For the text-containing cell, return its midpoint in (X, Y) coordinate format. 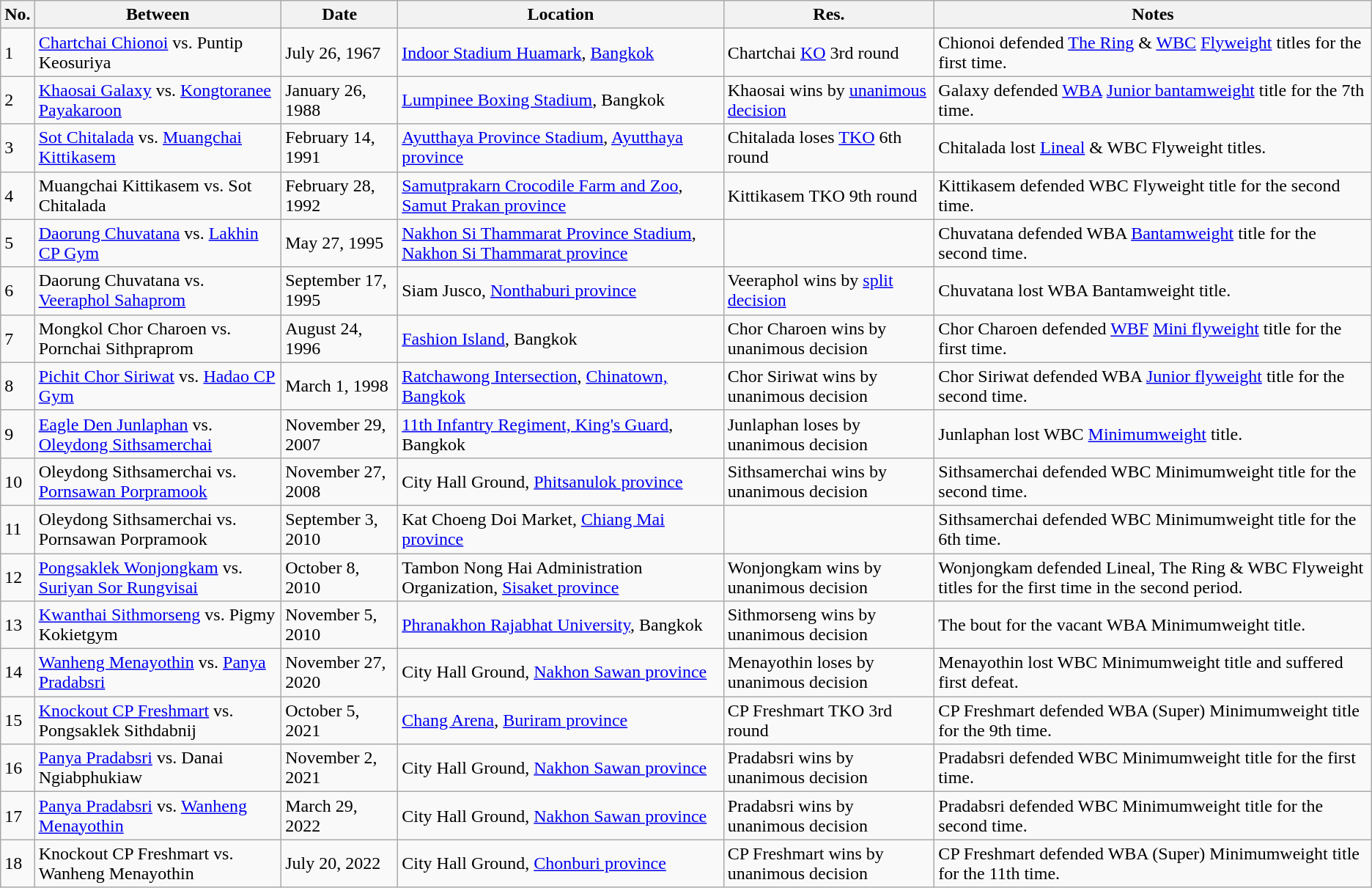
Sot Chitalada vs. Muangchai Kittikasem (158, 148)
February 14, 1991 (340, 148)
Fashion Island, Bangkok (561, 339)
Date (340, 15)
5 (18, 243)
Sithmorseng wins by unanimous decision (829, 625)
10 (18, 481)
November 2, 2021 (340, 768)
16 (18, 768)
Kittikasem defended WBC Flyweight title for the second time. (1153, 195)
January 26, 1988 (340, 100)
1 (18, 53)
February 28, 1992 (340, 195)
9 (18, 434)
May 27, 1995 (340, 243)
September 17, 1995 (340, 290)
Chor Charoen defended WBF Mini flyweight title for the first time. (1153, 339)
Panya Pradabsri vs. Danai Ngiabphukiaw (158, 768)
Phranakhon Rajabhat University, Bangkok (561, 625)
City Hall Ground, Chonburi province (561, 864)
Indoor Stadium Huamark, Bangkok (561, 53)
CP Freshmart TKO 3rd round (829, 720)
Panya Pradabsri vs. Wanheng Menayothin (158, 815)
Wanheng Menayothin vs. Panya Pradabsri (158, 673)
Chionoi defended The Ring & WBC Flyweight titles for the first time. (1153, 53)
2 (18, 100)
Khaosai wins by unanimous decision (829, 100)
Pradabsri defended WBC Minimumweight title for the second time. (1153, 815)
Res. (829, 15)
8 (18, 386)
Eagle Den Junlaphan vs. Oleydong Sithsamerchai (158, 434)
Galaxy defended WBA Junior bantamweight title for the 7th time. (1153, 100)
October 8, 2010 (340, 576)
Pichit Chor Siriwat vs. Hadao CP Gym (158, 386)
The bout for the vacant WBA Minimumweight title. (1153, 625)
Chang Arena, Buriram province (561, 720)
Veeraphol wins by split decision (829, 290)
Tambon Nong Hai Administration Organization, Sisaket province (561, 576)
November 5, 2010 (340, 625)
Ayutthaya Province Stadium, Ayutthaya province (561, 148)
11 (18, 529)
Siam Jusco, Nonthaburi province (561, 290)
Menayothin loses by unanimous decision (829, 673)
Junlaphan lost WBC Minimumweight title. (1153, 434)
November 29, 2007 (340, 434)
Sithsamerchai defended WBC Minimumweight title for the 6th time. (1153, 529)
November 27, 2008 (340, 481)
Chartchai Chionoi vs. Puntip Keosuriya (158, 53)
11th Infantry Regiment, King's Guard, Bangkok (561, 434)
Wonjongkam wins by unanimous decision (829, 576)
12 (18, 576)
March 1, 1998 (340, 386)
Chitalada loses TKO 6th round (829, 148)
3 (18, 148)
Junlaphan loses by unanimous decision (829, 434)
Sithsamerchai wins by unanimous decision (829, 481)
Sithsamerchai defended WBC Minimumweight title for the second time. (1153, 481)
Mongkol Chor Charoen vs. Pornchai Sithpraprom (158, 339)
Kat Choeng Doi Market, Chiang Mai province (561, 529)
Wonjongkam defended Lineal, The Ring & WBC Flyweight titles for the first time in the second period. (1153, 576)
July 20, 2022 (340, 864)
CP Freshmart defended WBA (Super) Minimumweight title for the 11th time. (1153, 864)
Daorung Chuvatana vs. Lakhin CP Gym (158, 243)
CP Freshmart defended WBA (Super) Minimumweight title for the 9th time. (1153, 720)
City Hall Ground, Phitsanulok province (561, 481)
Kittikasem TKO 9th round (829, 195)
Kwanthai Sithmorseng vs. Pigmy Kokietgym (158, 625)
CP Freshmart wins by unanimous decision (829, 864)
Knockout CP Freshmart vs. Wanheng Menayothin (158, 864)
Knockout CP Freshmart vs. Pongsaklek Sithdabnij (158, 720)
No. (18, 15)
August 24, 1996 (340, 339)
7 (18, 339)
Daorung Chuvatana vs. Veeraphol Sahaprom (158, 290)
November 27, 2020 (340, 673)
Chuvatana defended WBA Bantamweight title for the second time. (1153, 243)
Notes (1153, 15)
Chuvatana lost WBA Bantamweight title. (1153, 290)
October 5, 2021 (340, 720)
Muangchai Kittikasem vs. Sot Chitalada (158, 195)
March 29, 2022 (340, 815)
July 26, 1967 (340, 53)
Location (561, 15)
Chartchai KO 3rd round (829, 53)
17 (18, 815)
Menayothin lost WBC Minimumweight title and suffered first defeat. (1153, 673)
18 (18, 864)
Nakhon Si Thammarat Province Stadium, Nakhon Si Thammarat province (561, 243)
Ratchawong Intersection, Chinatown, Bangkok (561, 386)
Chitalada lost Lineal & WBC Flyweight titles. (1153, 148)
14 (18, 673)
15 (18, 720)
Pradabsri defended WBC Minimumweight title for the first time. (1153, 768)
September 3, 2010 (340, 529)
6 (18, 290)
Samutprakarn Crocodile Farm and Zoo, Samut Prakan province (561, 195)
Chor Siriwat defended WBA Junior flyweight title for the second time. (1153, 386)
Between (158, 15)
Lumpinee Boxing Stadium, Bangkok (561, 100)
Chor Siriwat wins by unanimous decision (829, 386)
Chor Charoen wins by unanimous decision (829, 339)
4 (18, 195)
Khaosai Galaxy vs. Kongtoranee Payakaroon (158, 100)
13 (18, 625)
Pongsaklek Wonjongkam vs. Suriyan Sor Rungvisai (158, 576)
